Locate the cell with the specified text and output its (x, y) center coordinate. 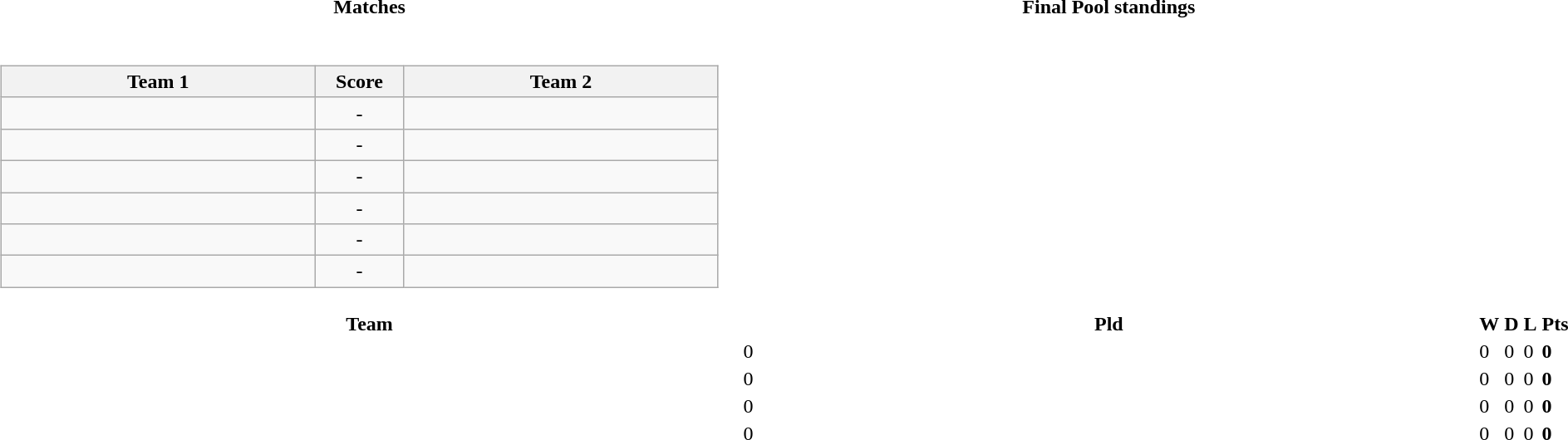
W (1489, 324)
D (1511, 324)
L (1531, 324)
Team 2 (561, 81)
Score (359, 81)
Pld (1108, 324)
Team 1 (158, 81)
